Locate the cell with the specified text and output its (X, Y) center coordinate. 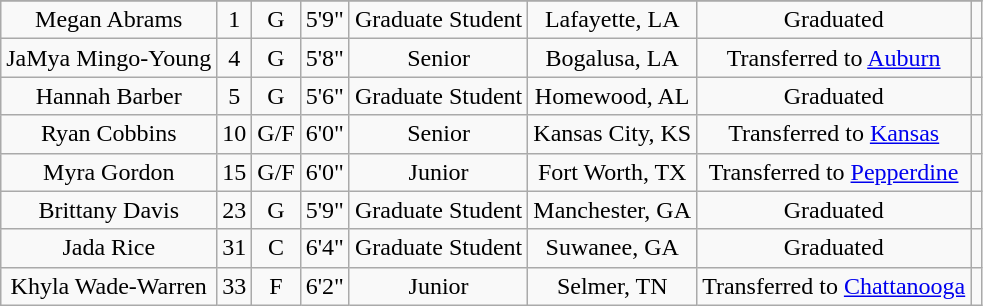
1 (234, 20)
JaMya Mingo-Young (109, 58)
Jada Rice (109, 248)
Brittany Davis (109, 210)
Ryan Cobbins (109, 134)
Manchester, GA (612, 210)
Fort Worth, TX (612, 172)
23 (234, 210)
Bogalusa, LA (612, 58)
5'6" (324, 96)
15 (234, 172)
5 (234, 96)
Homewood, AL (612, 96)
F (276, 286)
4 (234, 58)
6'2" (324, 286)
Transferred to Auburn (834, 58)
Transferred to Kansas (834, 134)
Selmer, TN (612, 286)
Khyla Wade-Warren (109, 286)
Myra Gordon (109, 172)
Lafayette, LA (612, 20)
Hannah Barber (109, 96)
10 (234, 134)
Transferred to Chattanooga (834, 286)
5'8" (324, 58)
Megan Abrams (109, 20)
33 (234, 286)
31 (234, 248)
Transferred to Pepperdine (834, 172)
Suwanee, GA (612, 248)
C (276, 248)
Kansas City, KS (612, 134)
6'4" (324, 248)
